Extract the [X, Y] coordinate from the center of the cell holding the provided text.  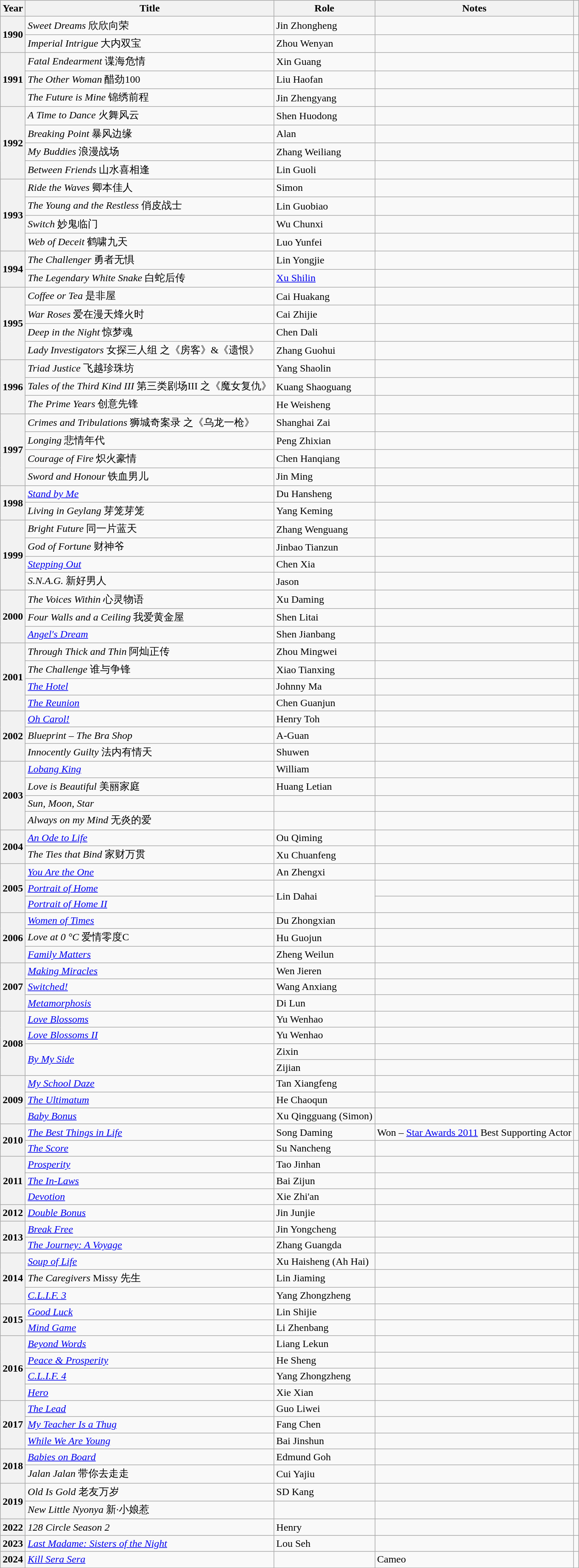
Deep in the Night 惊梦魂 [150, 333]
Mind Game [150, 1328]
Fatal Endearment 谍海危情 [150, 62]
Title [150, 8]
Portrait of Home II [150, 904]
Through Thick and Thin 阿灿正传 [150, 651]
Imperial Intrigue 大内双宝 [150, 43]
Jin Junjie [324, 1213]
Xu Daming [324, 600]
Lady Investigators 女探三人组 之《房客》&《遗恨》 [150, 350]
Love Blossoms [150, 1019]
C.L.I.F. 3 [150, 1295]
Kuang Shaoguang [324, 387]
Web of Deceit 鹤啸九天 [150, 243]
Switch 妙鬼临门 [150, 224]
Chen Hanqiang [324, 459]
Xu Chuanfeng [324, 855]
Sweet Dreams 欣欣向荣 [150, 25]
Lin Dahai [324, 896]
Wang Anxiang [324, 987]
Lin Yongjie [324, 260]
A Time to Dance 火舞风云 [150, 116]
2014 [13, 1278]
2006 [13, 937]
Zhou Mingwei [324, 651]
Zhang Weiliang [324, 152]
Li Zhenbang [324, 1328]
Xin Guang [324, 62]
Courage of Fire 炽火豪情 [150, 459]
Babies on Board [150, 1457]
Double Bonus [150, 1213]
Old Is Gold 老友万岁 [150, 1492]
Guo Liwei [324, 1409]
Prosperity [150, 1164]
2008 [13, 1043]
Du Zhongxian [324, 920]
Zhang Guangda [324, 1245]
Zhang Wenguang [324, 529]
Love is Beautiful 美丽家庭 [150, 786]
Kill Sera Sera [150, 1560]
Innocently Guilty 法内有情天 [150, 752]
Between Friends 山水喜相逢 [150, 170]
Year [13, 8]
Zhou Wenyan [324, 43]
Ou Qiming [324, 838]
Tales of the Third Kind III 第三类剧场III 之《魔女复仇》 [150, 387]
Cui Yajiu [324, 1474]
Beyond Words [150, 1344]
Zhang Guohui [324, 350]
Tao Jinhan [324, 1164]
Love at 0 °C 爱情零度C [150, 937]
2016 [13, 1368]
Longing 悲情年代 [150, 441]
2013 [13, 1237]
Yang Shaolin [324, 369]
1999 [13, 555]
2004 [13, 847]
Tan Xiangfeng [324, 1084]
Fang Chen [324, 1425]
The Challenge 谁与争锋 [150, 670]
A-Guan [324, 735]
The Lead [150, 1409]
God of Fortune 财神爷 [150, 547]
The Prime Years 创意先锋 [150, 405]
Zheng Weilun [324, 955]
1997 [13, 450]
Henry Toh [324, 719]
Breaking Point 暴风边缘 [150, 134]
Switched! [150, 987]
The Legendary White Snake 白蛇后传 [150, 278]
2003 [13, 796]
1991 [13, 80]
1995 [13, 323]
Shuwen [324, 752]
The Hotel [150, 687]
Notes [474, 8]
Women of Times [150, 920]
Living in Geylang 芽笼芽笼 [150, 511]
2019 [13, 1501]
Simon [324, 188]
Cai Zhijie [324, 315]
Du Hansheng [324, 494]
Jason [324, 581]
C.L.I.F. 4 [150, 1376]
Triad Justice 飞越珍珠坊 [150, 369]
Bai Jinshun [324, 1441]
1993 [13, 215]
Di Lun [324, 1003]
The Best Things in Life [150, 1132]
The Voices Within 心灵物语 [150, 600]
S.N.A.G. 新好男人 [150, 581]
Oh Carol! [150, 719]
SD Kang [324, 1492]
The Reunion [150, 703]
William [324, 769]
Johnny Ma [324, 687]
Stepping Out [150, 564]
You Are the One [150, 872]
Huang Letian [324, 786]
Family Matters [150, 955]
Jalan Jalan 带你去走走 [150, 1474]
2002 [13, 736]
The Other Woman 醋劲100 [150, 80]
Sword and Honour 铁血男儿 [150, 477]
2007 [13, 987]
Alan [324, 134]
Role [324, 8]
Su Nancheng [324, 1148]
2023 [13, 1543]
Jin Yongcheng [324, 1229]
Devotion [150, 1197]
He Weisheng [324, 405]
1998 [13, 503]
Edmund Goh [324, 1457]
2024 [13, 1560]
Bright Future 同一片蓝天 [150, 529]
Liang Lekun [324, 1344]
My Buddies 浪漫战场 [150, 152]
He Sheng [324, 1360]
Xie Xian [324, 1392]
Chen Xia [324, 564]
Last Madame: Sisters of the Night [150, 1543]
Jin Zhongheng [324, 25]
Hero [150, 1392]
1994 [13, 269]
Liu Haofan [324, 80]
Wen Jieren [324, 971]
Jin Zhengyang [324, 98]
2005 [13, 888]
He Chaoqun [324, 1100]
Zijian [324, 1068]
Won – Star Awards 2011 Best Supporting Actor [474, 1132]
The Young and the Restless 俏皮战士 [150, 206]
2018 [13, 1466]
1996 [13, 387]
1992 [13, 143]
Lin Guobiao [324, 206]
Xiao Tianxing [324, 670]
The Ties that Bind 家财万贯 [150, 855]
My School Daze [150, 1084]
Baby Bonus [150, 1116]
Stand by Me [150, 494]
2001 [13, 677]
By My Side [150, 1059]
Metamorphosis [150, 1003]
Shen Huodong [324, 116]
2009 [13, 1100]
The Score [150, 1148]
The Caregivers Missy 先生 [150, 1278]
Xu Shilin [324, 278]
An Zhengxi [324, 872]
My Teacher Is a Thug [150, 1425]
Cai Huakang [324, 296]
2010 [13, 1140]
Xu Qingguang (Simon) [324, 1116]
Soup of Life [150, 1261]
Lin Guoli [324, 170]
Portrait of Home [150, 888]
Angel's Dream [150, 634]
Lou Seh [324, 1543]
2022 [13, 1527]
Ride the Waves 卿本佳人 [150, 188]
Chen Dali [324, 333]
2015 [13, 1320]
The Ultimatum [150, 1100]
Making Miracles [150, 971]
War Roses 爱在漫天烽火时 [150, 315]
128 Circle Season 2 [150, 1527]
Shen Litai [324, 618]
Good Luck [150, 1312]
Love Blossoms II [150, 1035]
Jin Ming [324, 477]
Lin Shijie [324, 1312]
Shen Jianbang [324, 634]
Hu Guojun [324, 937]
2011 [13, 1180]
2012 [13, 1213]
The Journey: A Voyage [150, 1245]
1990 [13, 35]
Four Walls and a Ceiling 我爱黄金屋 [150, 618]
An Ode to Life [150, 838]
Sun, Moon, Star [150, 804]
The Future is Mine 锦绣前程 [150, 98]
Lobang King [150, 769]
Henry [324, 1527]
Xie Zhi'an [324, 1197]
Blueprint – The Bra Shop [150, 735]
Yang Keming [324, 511]
Crimes and Tribulations 狮城奇案录 之《乌龙一枪》 [150, 422]
2000 [13, 617]
Cameo [474, 1560]
Song Daming [324, 1132]
Shanghai Zai [324, 422]
Lin Jiaming [324, 1278]
Bai Zijun [324, 1180]
Peng Zhixian [324, 441]
Break Free [150, 1229]
New Little Nyonya 新·小娘惹 [150, 1510]
Peace & Prosperity [150, 1360]
Jinbao Tianzun [324, 547]
Coffee or Tea 是非屋 [150, 296]
Xu Haisheng (Ah Hai) [324, 1261]
Luo Yunfei [324, 243]
Wu Chunxi [324, 224]
Always on my Mind 无炎的爱 [150, 821]
2017 [13, 1425]
The In-Laws [150, 1180]
Chen Guanjun [324, 703]
Zixin [324, 1051]
While We Are Young [150, 1441]
The Challenger 勇者无惧 [150, 260]
